Detect which cell encompasses the target text, then output its (X, Y) center coordinate. 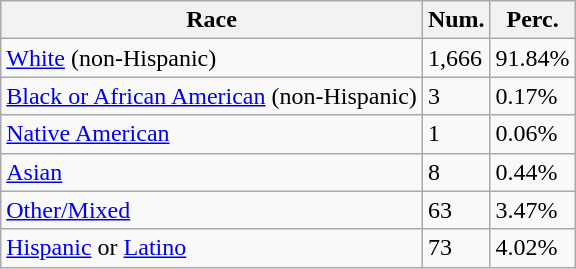
Perc. (532, 20)
Race (212, 20)
0.06% (532, 134)
3 (456, 96)
Other/Mixed (212, 210)
Black or African American (non-Hispanic) (212, 96)
1,666 (456, 58)
63 (456, 210)
0.17% (532, 96)
0.44% (532, 172)
Num. (456, 20)
White (non-Hispanic) (212, 58)
Asian (212, 172)
73 (456, 248)
1 (456, 134)
4.02% (532, 248)
3.47% (532, 210)
Hispanic or Latino (212, 248)
Native American (212, 134)
91.84% (532, 58)
8 (456, 172)
